Pinpoint the cell where the given text exists, returning its (X, Y) midpoint coordinate. 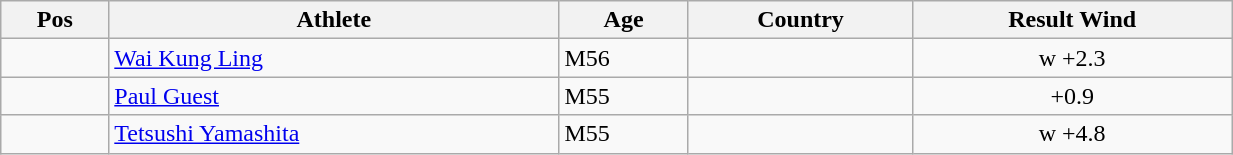
Pos (55, 20)
Country (800, 20)
Tetsushi Yamashita (334, 134)
M56 (624, 58)
Age (624, 20)
Result Wind (1072, 20)
Paul Guest (334, 96)
Athlete (334, 20)
+0.9 (1072, 96)
Wai Kung Ling (334, 58)
w +2.3 (1072, 58)
w +4.8 (1072, 134)
